Return the (X, Y) coordinate for the center point of the cell that contains the specified text.  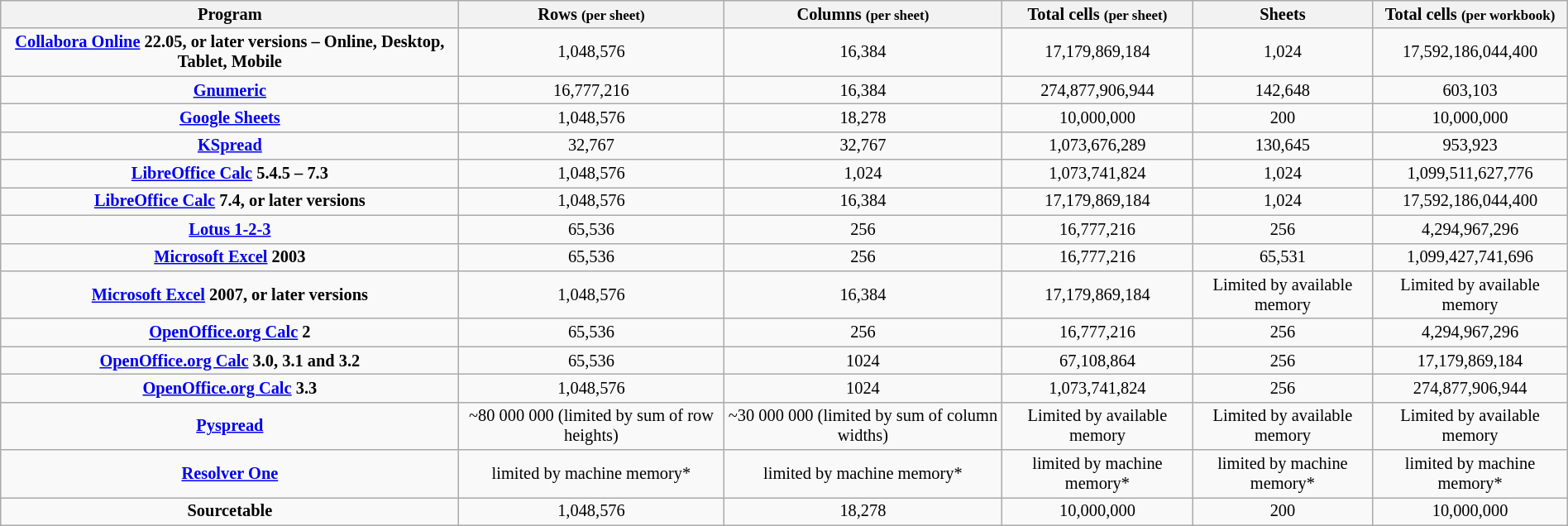
Sourcetable (230, 511)
~30 000 000 (limited by sum of column widths) (863, 426)
OpenOffice.org Calc 2 (230, 332)
Gnumeric (230, 90)
65,531 (1283, 257)
Pyspread (230, 426)
953,923 (1470, 146)
Collabora Online 22.05, or later versions – Online, Desktop, Tablet, Mobile (230, 52)
~80 000 000 (limited by sum of row heights) (591, 426)
Lotus 1-2-3 (230, 229)
Total cells (per workbook) (1470, 14)
Microsoft Excel 2003 (230, 257)
Resolver One (230, 474)
1,073,676,289 (1097, 146)
Sheets (1283, 14)
1,099,427,741,696 (1470, 257)
1,099,511,627,776 (1470, 174)
603,103 (1470, 90)
Microsoft Excel 2007, or later versions (230, 294)
OpenOffice.org Calc 3.3 (230, 388)
Total cells (per sheet) (1097, 14)
LibreOffice Calc 7.4, or later versions (230, 201)
Columns (per sheet) (863, 14)
Rows (per sheet) (591, 14)
130,645 (1283, 146)
OpenOffice.org Calc 3.0, 3.1 and 3.2 (230, 361)
Google Sheets (230, 117)
67,108,864 (1097, 361)
LibreOffice Calc 5.4.5 – 7.3 (230, 174)
KSpread (230, 146)
142,648 (1283, 90)
Program (230, 14)
